Extract the (x, y) coordinate from the center of the cell holding the provided text.  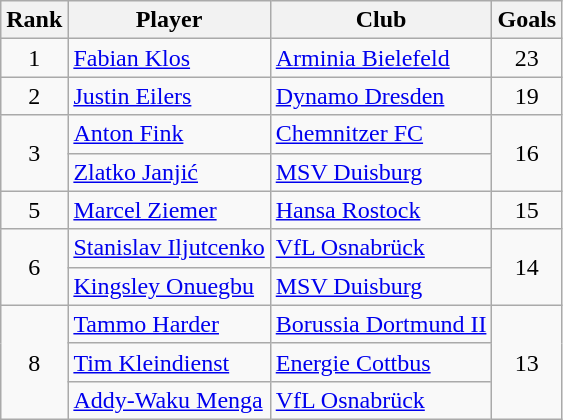
Arminia Bielefeld (381, 58)
16 (527, 153)
3 (34, 153)
Hansa Rostock (381, 210)
15 (527, 210)
Goals (527, 20)
Club (381, 20)
Dynamo Dresden (381, 96)
8 (34, 362)
19 (527, 96)
Kingsley Onuegbu (169, 286)
Stanislav Iljutcenko (169, 248)
Justin Eilers (169, 96)
Player (169, 20)
13 (527, 362)
Zlatko Janjić (169, 172)
23 (527, 58)
Energie Cottbus (381, 362)
Anton Fink (169, 134)
Marcel Ziemer (169, 210)
Fabian Klos (169, 58)
Tim Kleindienst (169, 362)
2 (34, 96)
Tammo Harder (169, 324)
Borussia Dortmund II (381, 324)
5 (34, 210)
6 (34, 267)
1 (34, 58)
Chemnitzer FC (381, 134)
Addy-Waku Menga (169, 400)
Rank (34, 20)
14 (527, 267)
